Search for the cell housing the specified text and yield its [X, Y] center coordinate. 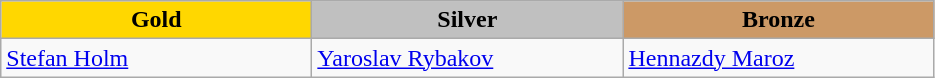
Stefan Holm [156, 58]
Gold [156, 20]
Bronze [778, 20]
Hennazdy Maroz [778, 58]
Yaroslav Rybakov [468, 58]
Silver [468, 20]
